Capture the cell that displays the provided text and extract its [X, Y] central coordinate. 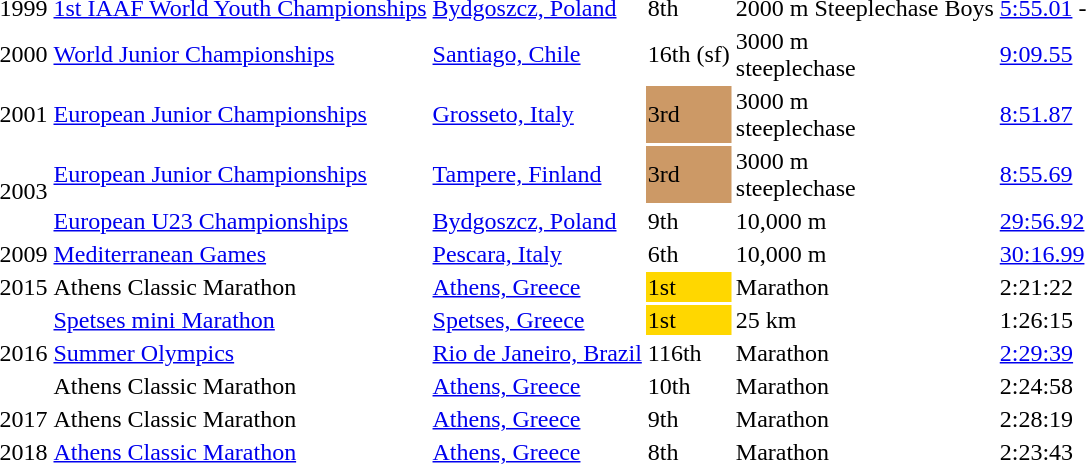
16th (sf) [688, 54]
Mediterranean Games [240, 254]
6th [688, 254]
Spetses mini Marathon [240, 320]
Spetses, Greece [537, 320]
25 km [864, 320]
Summer Olympics [240, 353]
10th [688, 386]
European U23 Championships [240, 221]
Santiago, Chile [537, 54]
Grosseto, Italy [537, 114]
Pescara, Italy [537, 254]
Tampere, Finland [537, 174]
Bydgoszcz, Poland [537, 221]
116th [688, 353]
Rio de Janeiro, Brazil [537, 353]
World Junior Championships [240, 54]
